Identify which cell holds the provided text, then report its [x, y] central coordinate. 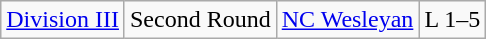
Division III [63, 20]
NC Wesleyan [348, 20]
Second Round [200, 20]
L 1–5 [452, 20]
